Capture the cell that displays the provided text and extract its [X, Y] central coordinate. 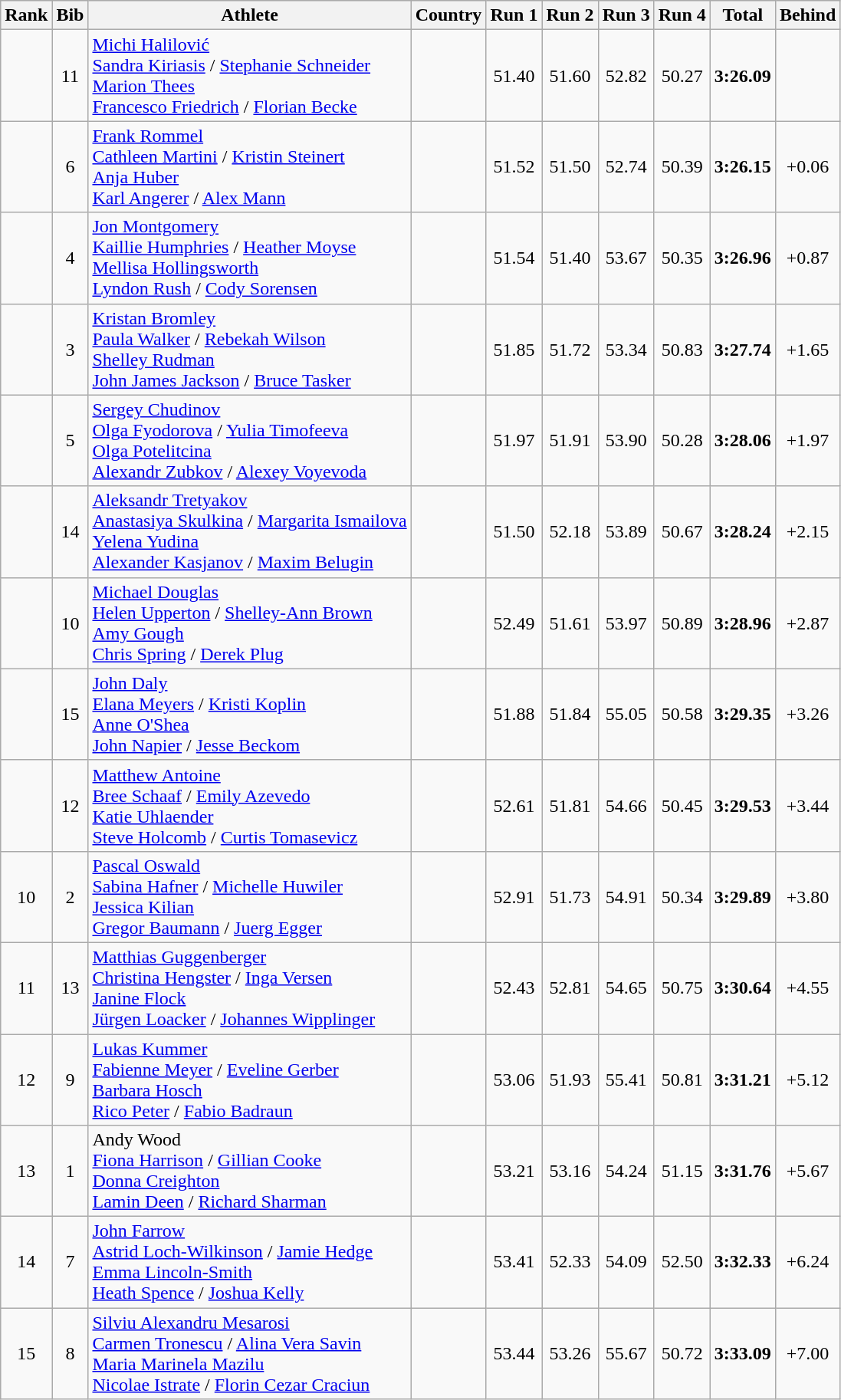
3:31.76 [742, 1172]
3:29.53 [742, 805]
Run 2 [570, 15]
52.18 [570, 532]
50.45 [682, 805]
+3.80 [807, 897]
53.89 [626, 532]
Michael DouglasHelen Upperton / Shelley-Ann BrownAmy GoughChris Spring / Derek Plug [250, 623]
51.54 [514, 258]
51.93 [570, 1080]
7 [71, 1262]
52.91 [514, 897]
3:29.35 [742, 715]
Country [448, 15]
54.65 [626, 988]
Kristan BromleyPaula Walker / Rebekah WilsonShelley RudmanJohn James Jackson / Bruce Tasker [250, 350]
55.05 [626, 715]
50.67 [682, 532]
Michi HalilovićSandra Kiriasis / Stephanie SchneiderMarion TheesFrancesco Friedrich / Florian Becke [250, 75]
54.91 [626, 897]
Athlete [250, 15]
51.85 [514, 350]
John FarrowAstrid Loch-Wilkinson / Jamie HedgeEmma Lincoln-SmithHeath Spence / Joshua Kelly [250, 1262]
51.72 [570, 350]
53.34 [626, 350]
Run 3 [626, 15]
52.82 [626, 75]
+5.12 [807, 1080]
9 [71, 1080]
3:30.64 [742, 988]
8 [71, 1354]
54.66 [626, 805]
50.28 [682, 440]
+0.87 [807, 258]
+7.00 [807, 1354]
3:28.06 [742, 440]
1 [71, 1172]
+1.65 [807, 350]
+0.06 [807, 167]
Behind [807, 15]
6 [71, 167]
Sergey ChudinovOlga Fyodorova / Yulia TimofeevaOlga PotelitcinaAlexandr Zubkov / Alexey Voyevoda [250, 440]
+2.87 [807, 623]
50.81 [682, 1080]
50.39 [682, 167]
+1.97 [807, 440]
51.61 [570, 623]
+5.67 [807, 1172]
+6.24 [807, 1262]
53.90 [626, 440]
Total [742, 15]
52.81 [570, 988]
50.34 [682, 897]
3:28.96 [742, 623]
3 [71, 350]
52.74 [626, 167]
3:26.96 [742, 258]
55.41 [626, 1080]
51.15 [682, 1172]
51.88 [514, 715]
3:29.89 [742, 897]
52.61 [514, 805]
3:26.09 [742, 75]
53.41 [514, 1262]
Aleksandr TretyakovAnastasiya Skulkina / Margarita IsmailovaYelena YudinaAlexander Kasjanov / Maxim Belugin [250, 532]
50.75 [682, 988]
3:31.21 [742, 1080]
54.24 [626, 1172]
Pascal OswaldSabina Hafner / Michelle HuwilerJessica KilianGregor Baumann / Juerg Egger [250, 897]
Rank [26, 15]
53.26 [570, 1354]
+3.44 [807, 805]
53.21 [514, 1172]
54.09 [626, 1262]
50.72 [682, 1354]
Andy WoodFiona Harrison / Gillian CookeDonna CreightonLamin Deen / Richard Sharman [250, 1172]
Matthias GuggenbergerChristina Hengster / Inga VersenJanine FlockJürgen Loacker / Johannes Wipplinger [250, 988]
2 [71, 897]
55.67 [626, 1354]
51.60 [570, 75]
3:27.74 [742, 350]
51.52 [514, 167]
50.27 [682, 75]
+3.26 [807, 715]
+4.55 [807, 988]
50.89 [682, 623]
3:28.24 [742, 532]
Run 1 [514, 15]
53.97 [626, 623]
Silviu Alexandru MesarosiCarmen Tronescu / Alina Vera SavinMaria Marinela MaziluNicolae Istrate / Florin Cezar Craciun [250, 1354]
53.67 [626, 258]
51.84 [570, 715]
Lukas KummerFabienne Meyer / Eveline GerberBarbara HoschRico Peter / Fabio Badraun [250, 1080]
52.43 [514, 988]
3:26.15 [742, 167]
51.97 [514, 440]
52.49 [514, 623]
John DalyElana Meyers / Kristi KoplinAnne O'SheaJohn Napier / Jesse Beckom [250, 715]
50.58 [682, 715]
3:33.09 [742, 1354]
Run 4 [682, 15]
51.81 [570, 805]
4 [71, 258]
51.73 [570, 897]
52.50 [682, 1262]
53.06 [514, 1080]
50.35 [682, 258]
5 [71, 440]
Matthew AntoineBree Schaaf / Emily AzevedoKatie UhlaenderSteve Holcomb / Curtis Tomasevicz [250, 805]
51.91 [570, 440]
53.16 [570, 1172]
Bib [71, 15]
3:32.33 [742, 1262]
Jon MontgomeryKaillie Humphries / Heather MoyseMellisa HollingsworthLyndon Rush / Cody Sorensen [250, 258]
52.33 [570, 1262]
53.44 [514, 1354]
+2.15 [807, 532]
Frank RommelCathleen Martini / Kristin SteinertAnja HuberKarl Angerer / Alex Mann [250, 167]
50.83 [682, 350]
